Locate the cell with the specified text and output its (x, y) center coordinate. 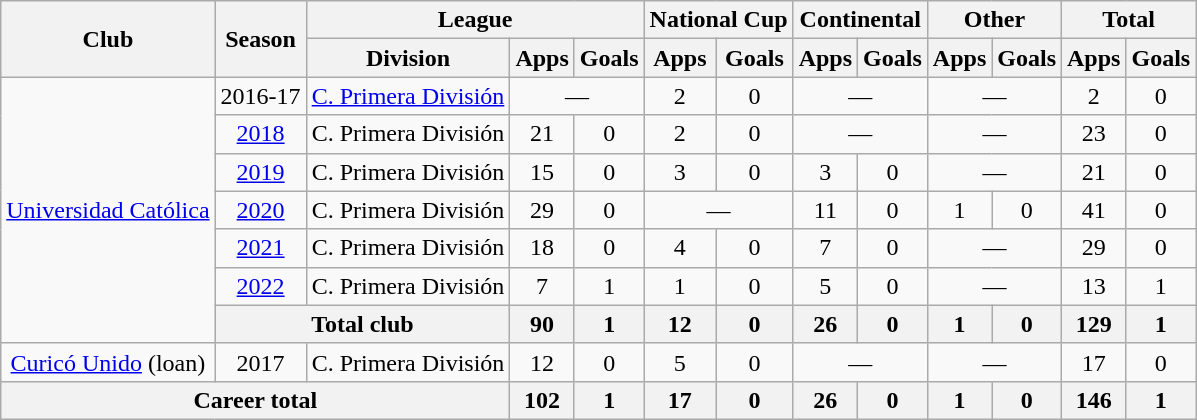
41 (1094, 210)
2017 (260, 362)
Universidad Católica (108, 210)
League (475, 20)
11 (825, 210)
18 (542, 248)
Club (108, 39)
Other (994, 20)
2019 (260, 172)
Career total (256, 400)
129 (1094, 324)
2020 (260, 210)
102 (542, 400)
90 (542, 324)
2021 (260, 248)
Total club (362, 324)
Division (408, 58)
2018 (260, 134)
Season (260, 39)
2016-17 (260, 96)
National Cup (718, 20)
Total (1129, 20)
23 (1094, 134)
15 (542, 172)
146 (1094, 400)
4 (680, 248)
Continental (860, 20)
13 (1094, 286)
Curicó Unido (loan) (108, 362)
2022 (260, 286)
